Identify which cell holds the provided text, then report its (X, Y) central coordinate. 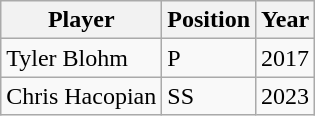
2023 (286, 96)
P (209, 58)
2017 (286, 58)
Year (286, 20)
Position (209, 20)
SS (209, 96)
Player (82, 20)
Chris Hacopian (82, 96)
Tyler Blohm (82, 58)
